Capture the cell that displays the provided text and extract its [x, y] central coordinate. 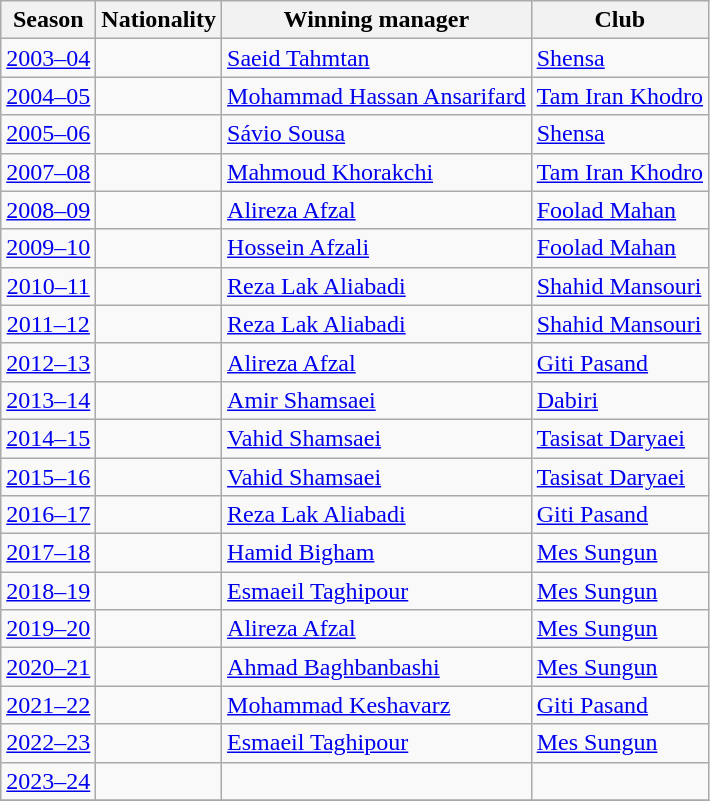
2010–11 [48, 286]
Winning manager [377, 20]
Saeid Tahmtan [377, 58]
Season [48, 20]
2012–13 [48, 362]
Mohammad Keshavarz [377, 705]
Mohammad Hassan Ansarifard [377, 96]
2022–23 [48, 743]
Club [620, 20]
2020–21 [48, 667]
2004–05 [48, 96]
2018–19 [48, 591]
Hossein Afzali [377, 248]
2008–09 [48, 210]
2023–24 [48, 781]
Nationality [159, 20]
2003–04 [48, 58]
2016–17 [48, 515]
2009–10 [48, 248]
Amir Shamsaei [377, 400]
2007–08 [48, 172]
Dabiri [620, 400]
2019–20 [48, 629]
2015–16 [48, 477]
2005–06 [48, 134]
2013–14 [48, 400]
Ahmad Baghbanbashi [377, 667]
Sávio Sousa [377, 134]
Hamid Bigham [377, 553]
2011–12 [48, 324]
Mahmoud Khorakchi [377, 172]
2017–18 [48, 553]
2014–15 [48, 438]
2021–22 [48, 705]
